Scan for the cell matching the given text and deliver its [X, Y] coordinate at center. 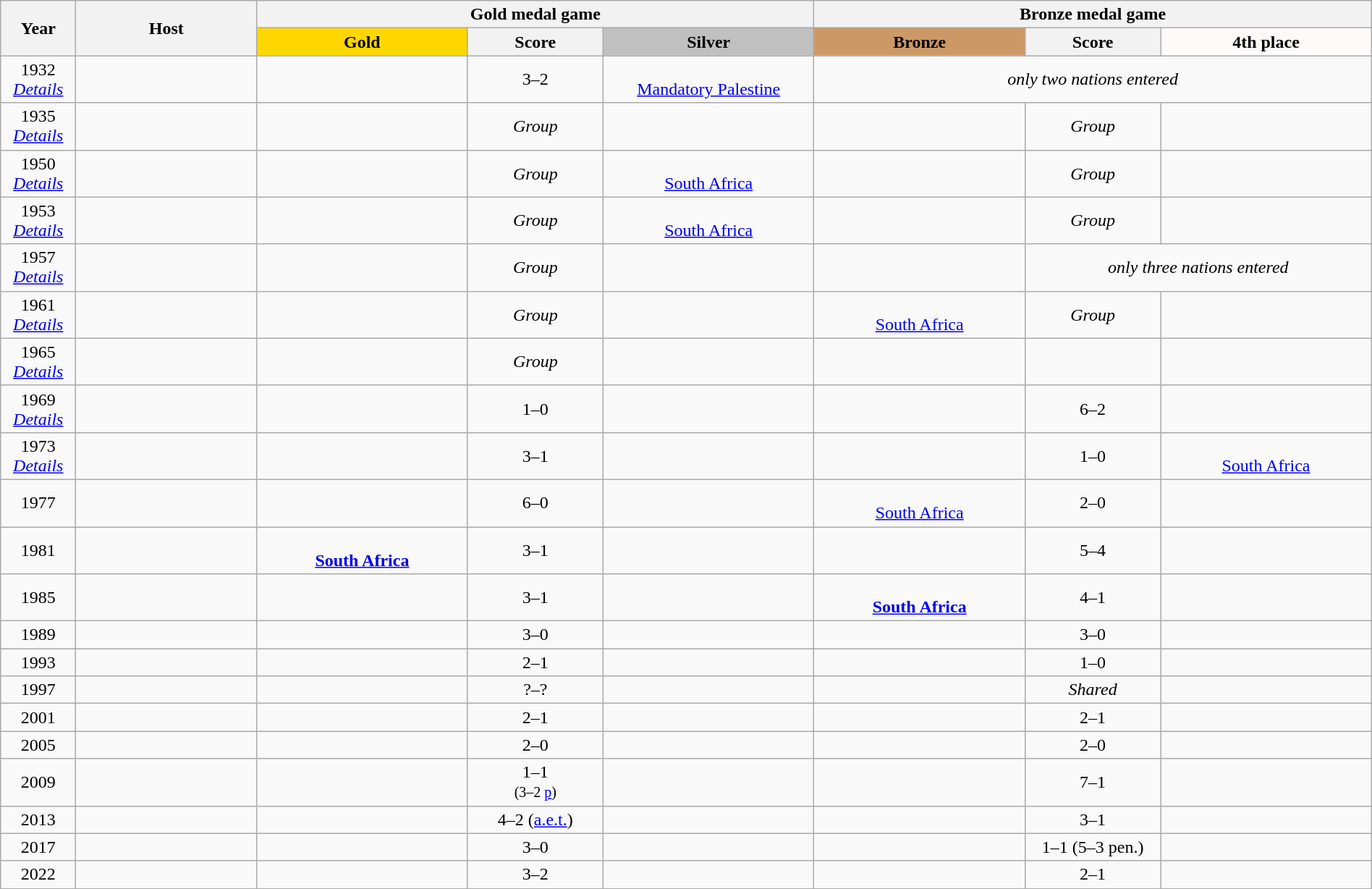
4–1 [1093, 598]
6–2 [1093, 408]
1953 Details [38, 220]
1969 Details [38, 408]
1935 Details [38, 126]
6–0 [535, 502]
Gold medal game [535, 14]
1989 [38, 635]
Gold [362, 42]
Silver [708, 42]
1–1 (5–3 pen.) [1093, 847]
4th place [1266, 42]
1993 [38, 662]
5–4 [1093, 550]
2001 [38, 717]
1950 Details [38, 174]
1997 [38, 690]
2005 [38, 745]
1973 Details [38, 456]
?–? [535, 690]
7–1 [1093, 782]
4–2 (a.e.t.) [535, 820]
1977 [38, 502]
Bronze medal game [1093, 14]
2017 [38, 847]
1981 [38, 550]
only three nations entered [1198, 268]
2022 [38, 875]
Shared [1093, 690]
1965 Details [38, 362]
1957 Details [38, 268]
Bronze [919, 42]
Host [166, 28]
only two nations entered [1093, 80]
Year [38, 28]
1932 Details [38, 80]
1–1 (3–2 p) [535, 782]
2013 [38, 820]
1985 [38, 598]
1961 Details [38, 314]
Mandatory Palestine [708, 80]
2009 [38, 782]
